Find where the given text appears and provide that cell's center as [x, y] coordinate. 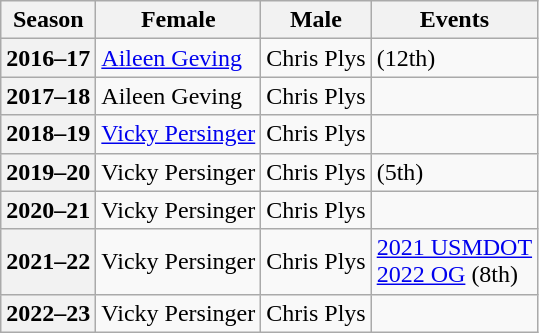
Female [178, 20]
2019–20 [48, 172]
2016–17 [48, 58]
2020–21 [48, 210]
2018–19 [48, 134]
2021 USMDOT 2022 OG (8th) [454, 262]
Events [454, 20]
(5th) [454, 172]
(12th) [454, 58]
2021–22 [48, 262]
2017–18 [48, 96]
Season [48, 20]
Male [316, 20]
2022–23 [48, 313]
